From the cell containing the given text, extract its center point as (x, y) coordinate. 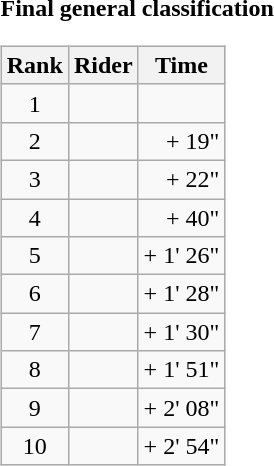
+ 2' 54" (182, 446)
7 (34, 332)
8 (34, 370)
+ 19" (182, 141)
+ 2' 08" (182, 408)
1 (34, 103)
+ 1' 51" (182, 370)
Time (182, 65)
6 (34, 294)
2 (34, 141)
+ 1' 30" (182, 332)
9 (34, 408)
10 (34, 446)
Rank (34, 65)
5 (34, 256)
+ 40" (182, 217)
3 (34, 179)
+ 1' 28" (182, 294)
+ 22" (182, 179)
Rider (103, 65)
+ 1' 26" (182, 256)
4 (34, 217)
